Find where the given text appears and provide that cell's center as [x, y] coordinate. 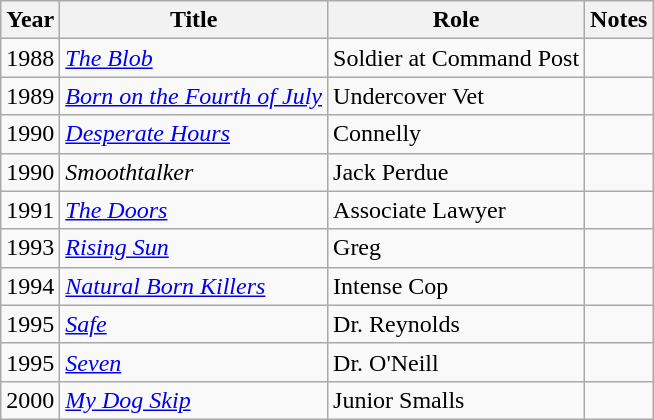
Rising Sun [194, 248]
Role [456, 20]
1994 [30, 286]
Junior Smalls [456, 400]
Natural Born Killers [194, 286]
1991 [30, 210]
Smoothtalker [194, 172]
Title [194, 20]
Undercover Vet [456, 96]
Dr. O'Neill [456, 362]
Notes [619, 20]
The Doors [194, 210]
Soldier at Command Post [456, 58]
Intense Cop [456, 286]
The Blob [194, 58]
Safe [194, 324]
1989 [30, 96]
1988 [30, 58]
1993 [30, 248]
Jack Perdue [456, 172]
Desperate Hours [194, 134]
My Dog Skip [194, 400]
Dr. Reynolds [456, 324]
Year [30, 20]
Greg [456, 248]
2000 [30, 400]
Connelly [456, 134]
Associate Lawyer [456, 210]
Seven [194, 362]
Born on the Fourth of July [194, 96]
